Pinpoint the cell where the given text exists, returning its [X, Y] midpoint coordinate. 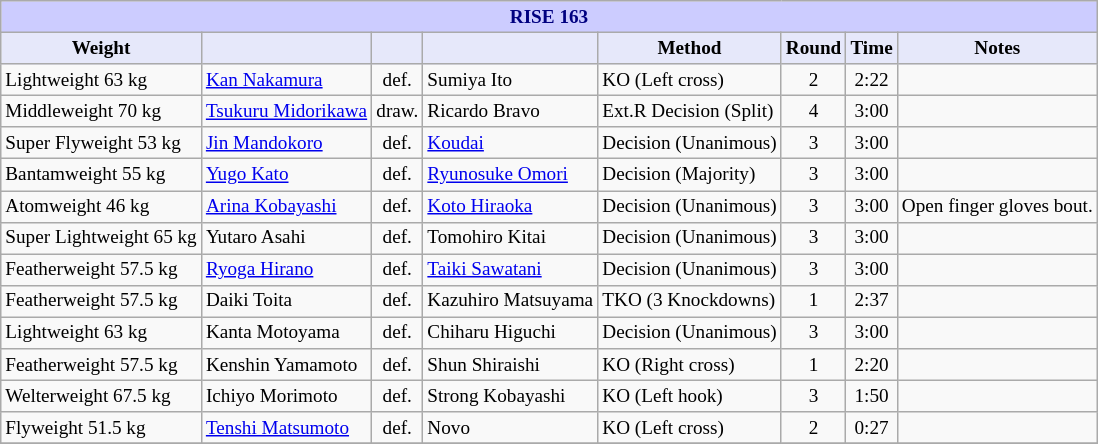
Kenshin Yamamoto [286, 365]
Kanta Motoyama [286, 333]
Method [690, 48]
Ricardo Bravo [510, 111]
4 [814, 111]
Koto Hiraoka [510, 206]
Ext.R Decision (Split) [690, 111]
Flyweight 51.5 kg [102, 428]
Daiki Toita [286, 301]
0:27 [872, 428]
Yugo Kato [286, 175]
Sumiya Ito [510, 80]
Taiki Sawatani [510, 270]
Arina Kobayashi [286, 206]
Open finger gloves bout. [997, 206]
Kazuhiro Matsuyama [510, 301]
Decision (Majority) [690, 175]
Tsukuru Midorikawa [286, 111]
Notes [997, 48]
Koudai [510, 143]
Tenshi Matsumoto [286, 428]
draw. [398, 111]
Novo [510, 428]
RISE 163 [550, 17]
2:20 [872, 365]
KO (Left hook) [690, 396]
Chiharu Higuchi [510, 333]
Bantamweight 55 kg [102, 175]
Round [814, 48]
Super Lightweight 65 kg [102, 238]
Tomohiro Kitai [510, 238]
Strong Kobayashi [510, 396]
Weight [102, 48]
Super Flyweight 53 kg [102, 143]
Time [872, 48]
Ryunosuke Omori [510, 175]
Kan Nakamura [286, 80]
2:22 [872, 80]
Ichiyo Morimoto [286, 396]
Ryoga Hirano [286, 270]
TKO (3 Knockdowns) [690, 301]
Welterweight 67.5 kg [102, 396]
Jin Mandokoro [286, 143]
1:50 [872, 396]
Shun Shiraishi [510, 365]
Atomweight 46 kg [102, 206]
KO (Right cross) [690, 365]
Middleweight 70 kg [102, 111]
2:37 [872, 301]
Yutaro Asahi [286, 238]
